Detect which cell encompasses the target text, then output its (x, y) center coordinate. 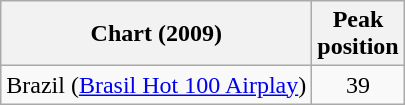
Peakposition (358, 34)
Chart (2009) (156, 34)
39 (358, 85)
Brazil (Brasil Hot 100 Airplay) (156, 85)
